Scan for the cell matching the given text and deliver its (x, y) coordinate at center. 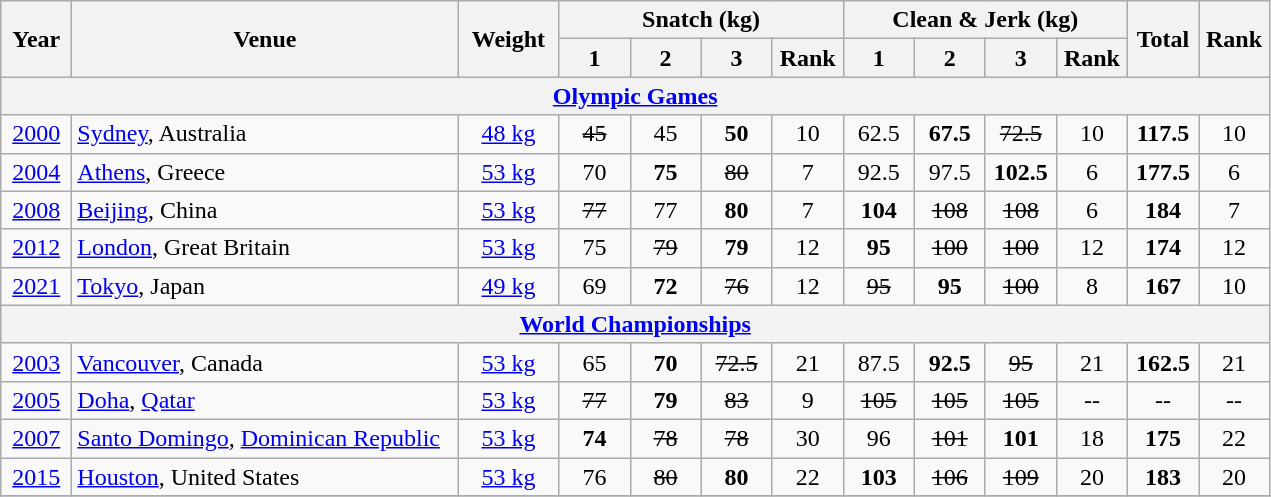
Weight (508, 39)
2004 (36, 172)
175 (1162, 438)
Houston, United States (265, 477)
Snatch (kg) (701, 20)
48 kg (508, 134)
50 (736, 134)
Clean & Jerk (kg) (985, 20)
2005 (36, 400)
2003 (36, 362)
162.5 (1162, 362)
Vancouver, Canada (265, 362)
Beijing, China (265, 210)
Athens, Greece (265, 172)
8 (1092, 286)
9 (808, 400)
2007 (36, 438)
97.5 (950, 172)
74 (594, 438)
2008 (36, 210)
Olympic Games (636, 96)
Venue (265, 39)
65 (594, 362)
102.5 (1020, 172)
69 (594, 286)
2012 (36, 248)
2015 (36, 477)
184 (1162, 210)
83 (736, 400)
World Championships (636, 324)
174 (1162, 248)
177.5 (1162, 172)
96 (878, 438)
62.5 (878, 134)
49 kg (508, 286)
Santo Domingo, Dominican Republic (265, 438)
117.5 (1162, 134)
103 (878, 477)
2000 (36, 134)
72 (666, 286)
Year (36, 39)
67.5 (950, 134)
183 (1162, 477)
London, Great Britain (265, 248)
167 (1162, 286)
18 (1092, 438)
Doha, Qatar (265, 400)
Tokyo, Japan (265, 286)
104 (878, 210)
Total (1162, 39)
87.5 (878, 362)
30 (808, 438)
106 (950, 477)
2021 (36, 286)
Sydney, Australia (265, 134)
109 (1020, 477)
